For the text-containing cell, return its midpoint in (x, y) coordinate format. 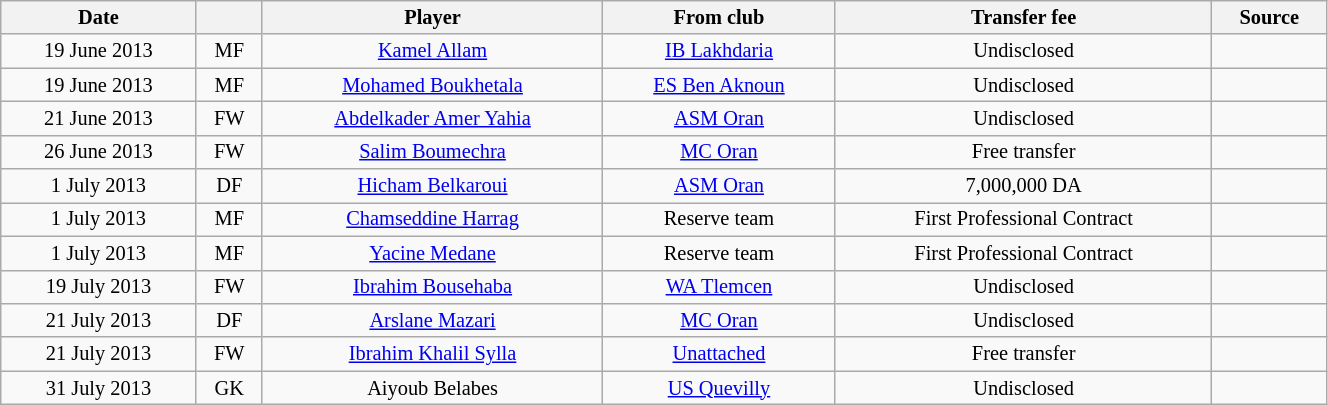
19 July 2013 (98, 287)
Mohamed Boukhetala (432, 85)
Source (1269, 17)
Salim Boumechra (432, 152)
Abdelkader Amer Yahia (432, 118)
7,000,000 DA (1024, 186)
ES Ben Aknoun (720, 85)
Arslane Mazari (432, 320)
US Quevilly (720, 388)
WA Tlemcen (720, 287)
26 June 2013 (98, 152)
Date (98, 17)
Hicham Belkaroui (432, 186)
Chamseddine Harrag (432, 219)
Kamel Allam (432, 51)
IB Lakhdaria (720, 51)
31 July 2013 (98, 388)
Aiyoub Belabes (432, 388)
From club (720, 17)
Transfer fee (1024, 17)
GK (229, 388)
Yacine Medane (432, 253)
Ibrahim Khalil Sylla (432, 354)
21 June 2013 (98, 118)
Unattached (720, 354)
Player (432, 17)
Ibrahim Bousehaba (432, 287)
